From the cell containing the given text, extract its center point as [X, Y] coordinate. 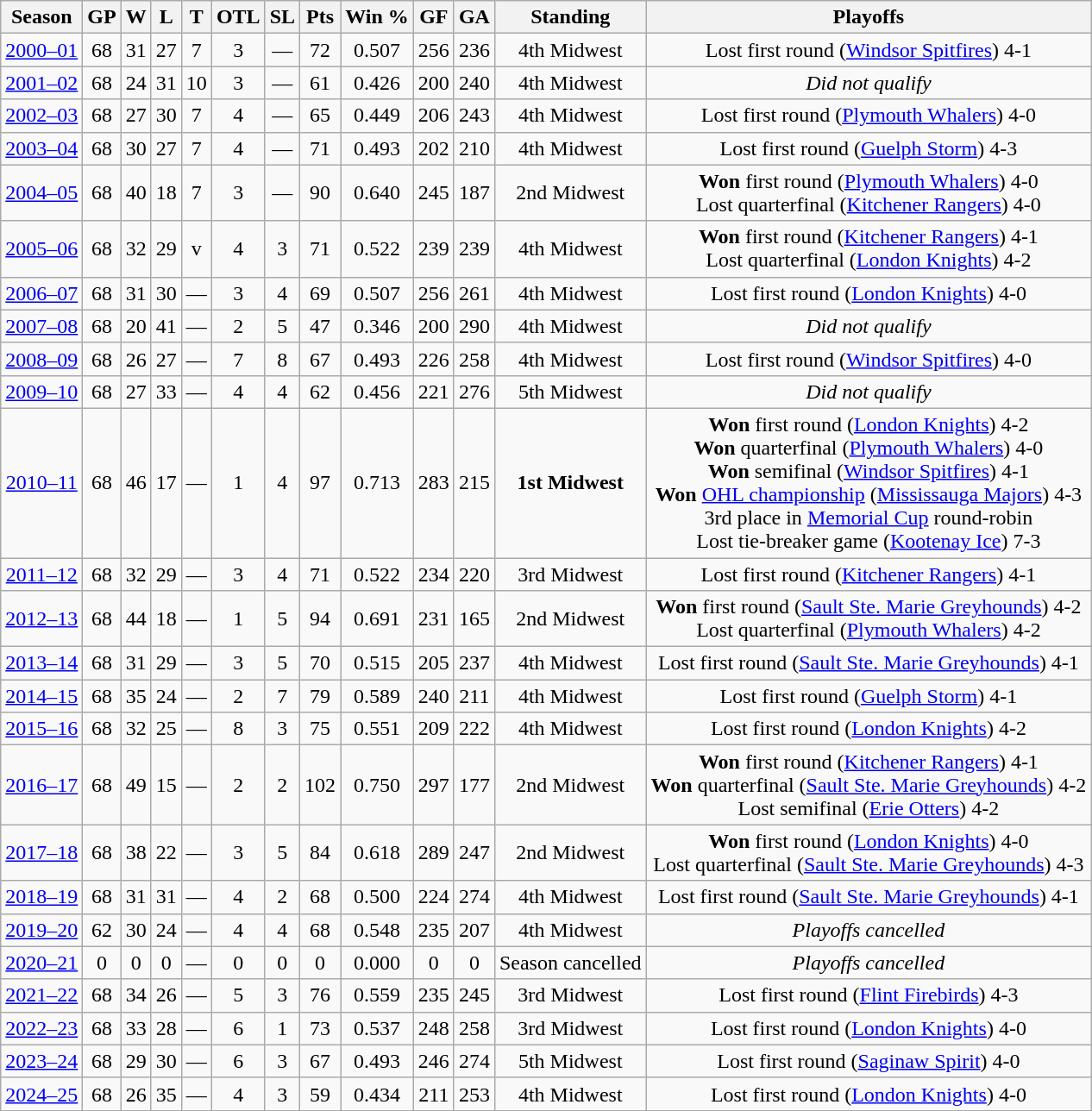
59 [321, 1094]
2024–25 [41, 1094]
Lost first round (Windsor Spitfires) 4-0 [869, 359]
0.426 [378, 83]
2011–12 [41, 574]
Won first round (Sault Ste. Marie Greyhounds) 4-2Lost quarterfinal (Plymouth Whalers) 4-2 [869, 619]
72 [321, 50]
2002–03 [41, 116]
224 [433, 897]
90 [321, 193]
Won first round (London Knights) 4-0Lost quarterfinal (Sault Ste. Marie Greyhounds) 4-3 [869, 852]
Lost first round (Guelph Storm) 4-3 [869, 148]
247 [474, 852]
20 [136, 326]
Playoffs [869, 17]
2022–23 [41, 1028]
79 [321, 696]
GP [102, 17]
Season [41, 17]
25 [166, 729]
177 [474, 785]
Lost first round (Flint Firebirds) 4-3 [869, 995]
69 [321, 293]
2016–17 [41, 785]
2017–18 [41, 852]
187 [474, 193]
289 [433, 852]
165 [474, 619]
SL [282, 17]
237 [474, 663]
T [197, 17]
Season cancelled [570, 963]
261 [474, 293]
GF [433, 17]
2023–24 [41, 1061]
70 [321, 663]
209 [433, 729]
Won first round (Kitchener Rangers) 4-1Won quarterfinal (Sault Ste. Marie Greyhounds) 4-2Lost semifinal (Erie Otters) 4-2 [869, 785]
222 [474, 729]
76 [321, 995]
v [197, 248]
Pts [321, 17]
W [136, 17]
2005–06 [41, 248]
0.346 [378, 326]
46 [136, 483]
0.456 [378, 392]
205 [433, 663]
0.691 [378, 619]
102 [321, 785]
2013–14 [41, 663]
236 [474, 50]
Lost first round (Plymouth Whalers) 4-0 [869, 116]
0.559 [378, 995]
2009–10 [41, 392]
28 [166, 1028]
231 [433, 619]
248 [433, 1028]
0.537 [378, 1028]
0.434 [378, 1094]
2012–13 [41, 619]
44 [136, 619]
276 [474, 392]
283 [433, 483]
0.500 [378, 897]
234 [433, 574]
2001–02 [41, 83]
290 [474, 326]
246 [433, 1061]
Won first round (Kitchener Rangers) 4-1Lost quarterfinal (London Knights) 4-2 [869, 248]
210 [474, 148]
10 [197, 83]
221 [433, 392]
220 [474, 574]
2006–07 [41, 293]
84 [321, 852]
15 [166, 785]
73 [321, 1028]
2015–16 [41, 729]
94 [321, 619]
22 [166, 852]
40 [136, 193]
1st Midwest [570, 483]
2007–08 [41, 326]
2008–09 [41, 359]
0.515 [378, 663]
202 [433, 148]
Lost first round (Kitchener Rangers) 4-1 [869, 574]
2004–05 [41, 193]
OTL [238, 17]
34 [136, 995]
2020–21 [41, 963]
GA [474, 17]
38 [136, 852]
0.589 [378, 696]
49 [136, 785]
Win % [378, 17]
2018–19 [41, 897]
0.640 [378, 193]
243 [474, 116]
207 [474, 930]
Won first round (Plymouth Whalers) 4-0Lost quarterfinal (Kitchener Rangers) 4-0 [869, 193]
17 [166, 483]
Lost first round (London Knights) 4-2 [869, 729]
215 [474, 483]
65 [321, 116]
2014–15 [41, 696]
2003–04 [41, 148]
2010–11 [41, 483]
41 [166, 326]
L [166, 17]
0.000 [378, 963]
0.449 [378, 116]
206 [433, 116]
47 [321, 326]
297 [433, 785]
75 [321, 729]
97 [321, 483]
0.551 [378, 729]
0.548 [378, 930]
Lost first round (Saginaw Spirit) 4-0 [869, 1061]
253 [474, 1094]
Lost first round (Guelph Storm) 4-1 [869, 696]
2021–22 [41, 995]
0.713 [378, 483]
0.618 [378, 852]
61 [321, 83]
Standing [570, 17]
2000–01 [41, 50]
226 [433, 359]
0.750 [378, 785]
2019–20 [41, 930]
Lost first round (Windsor Spitfires) 4-1 [869, 50]
